From the cell containing the given text, extract its center point as (X, Y) coordinate. 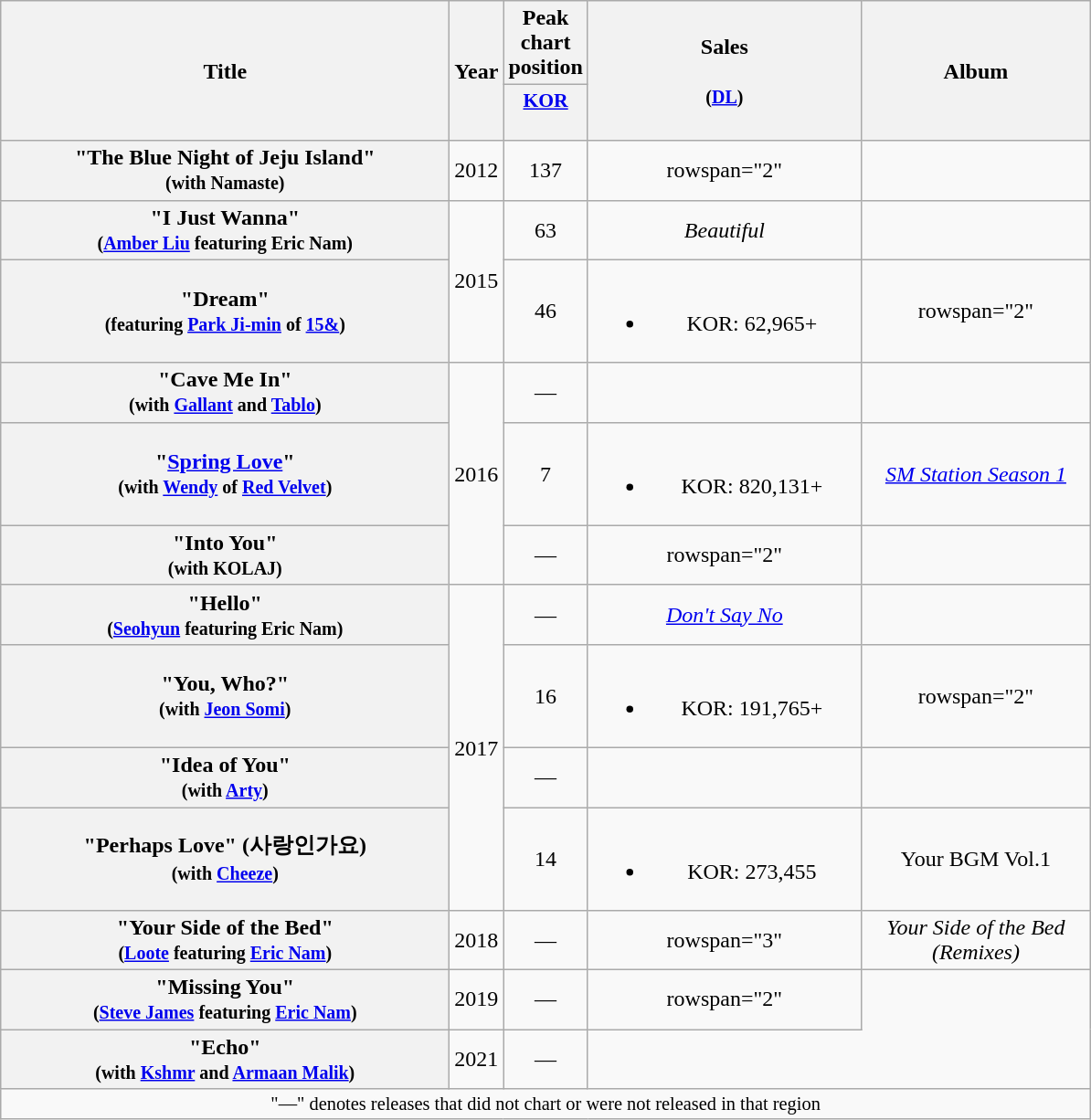
"Your Side of the Bed"(Loote featuring Eric Nam) (225, 941)
2019 (477, 999)
"Idea of You"(with Arty) (225, 777)
SM Station Season 1 (976, 473)
2012 (477, 170)
Album (976, 71)
KOR: 820,131+ (724, 473)
"Cave Me In"(with Gallant and Tablo) (225, 393)
16 (545, 696)
Peak chart position (545, 43)
KOR: 273,455 (724, 859)
Your BGM Vol.1 (976, 859)
14 (545, 859)
"I Just Wanna"(Amber Liu featuring Eric Nam) (225, 230)
KOR: 62,965+ (724, 311)
Title (225, 71)
2017 (477, 747)
"Into You"(with KOLAJ) (225, 555)
"Missing You"(Steve James featuring Eric Nam) (225, 999)
"Perhaps Love" (사랑인가요)(with Cheeze) (225, 859)
"Echo" (with Kshmr and Armaan Malik) (225, 1060)
Don't Say No (724, 614)
46 (545, 311)
rowspan="3" (724, 941)
Sales(DL) (724, 71)
"Hello"(Seohyun featuring Eric Nam) (225, 614)
"—" denotes releases that did not chart or were not released in that region (546, 1104)
Beautiful (724, 230)
"The Blue Night of Jeju Island"(with Namaste) (225, 170)
63 (545, 230)
7 (545, 473)
KOR: 191,765+ (724, 696)
2016 (477, 473)
2015 (477, 281)
2021 (477, 1060)
"You, Who?"(with Jeon Somi) (225, 696)
Year (477, 71)
"Dream"(featuring Park Ji-min of 15&) (225, 311)
2018 (477, 941)
137 (545, 170)
KOR (545, 113)
"Spring Love"(with Wendy of Red Velvet) (225, 473)
Your Side of the Bed (Remixes) (976, 941)
